Capture the cell that displays the provided text and extract its [X, Y] central coordinate. 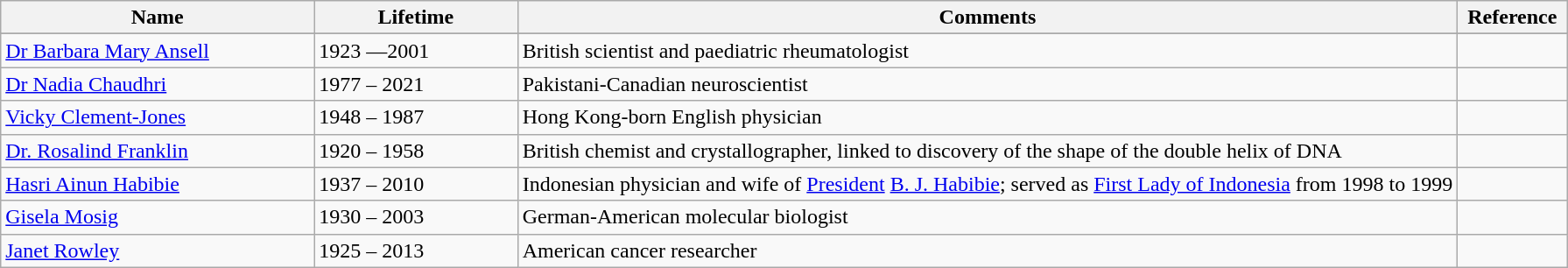
Hong Kong-born English physician [988, 117]
1930 – 2003 [417, 217]
Hasri Ainun Habibie [158, 184]
Comments [988, 18]
British chemist and crystallographer, linked to discovery of the shape of the double helix of DNA [988, 151]
Pakistani-Canadian neuroscientist [988, 84]
Reference [1513, 18]
Dr Nadia Chaudhri [158, 84]
Janet Rowley [158, 250]
Dr Barbara Mary Ansell [158, 51]
German-American molecular biologist [988, 217]
1937 – 2010 [417, 184]
1923 —2001 [417, 51]
Vicky Clement-Jones [158, 117]
Lifetime [417, 18]
1948 – 1987 [417, 117]
British scientist and paediatric rheumatologist [988, 51]
1925 – 2013 [417, 250]
Indonesian physician and wife of President B. J. Habibie; served as First Lady of Indonesia from 1998 to 1999 [988, 184]
Gisela Mosig [158, 217]
1977 – 2021 [417, 84]
American cancer researcher [988, 250]
Dr. Rosalind Franklin [158, 151]
1920 – 1958 [417, 151]
Name [158, 18]
